Find where the given text appears and provide that cell's center as (X, Y) coordinate. 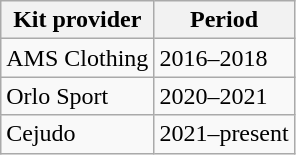
2016–2018 (224, 58)
2021–present (224, 134)
Cejudo (78, 134)
2020–2021 (224, 96)
Period (224, 20)
AMS Clothing (78, 58)
Orlo Sport (78, 96)
Kit provider (78, 20)
